Extract the [x, y] coordinate from the center of the cell holding the provided text.  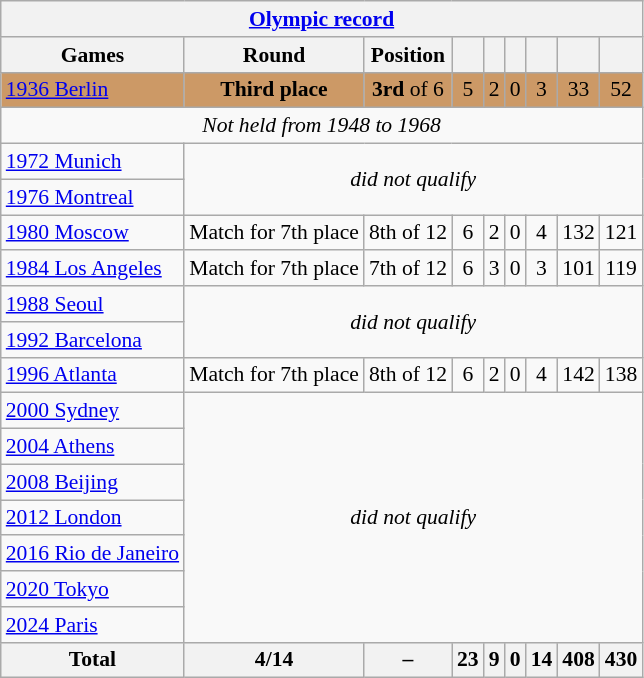
132 [578, 233]
33 [578, 90]
2008 Beijing [92, 482]
142 [578, 375]
Round [274, 55]
430 [622, 660]
Not held from 1948 to 1968 [322, 126]
1988 Seoul [92, 304]
1972 Munich [92, 162]
2004 Athens [92, 447]
3rd of 6 [408, 90]
Total [92, 660]
1936 Berlin [92, 90]
5 [468, 90]
9 [494, 660]
1996 Atlanta [92, 375]
4/14 [274, 660]
2000 Sydney [92, 411]
– [408, 660]
1992 Barcelona [92, 340]
119 [622, 269]
1984 Los Angeles [92, 269]
Position [408, 55]
7th of 12 [408, 269]
1980 Moscow [92, 233]
23 [468, 660]
138 [622, 375]
Olympic record [322, 19]
Games [92, 55]
2016 Rio de Janeiro [92, 554]
2012 London [92, 518]
Third place [274, 90]
1976 Montreal [92, 197]
2020 Tokyo [92, 589]
14 [542, 660]
121 [622, 233]
101 [578, 269]
2024 Paris [92, 625]
52 [622, 90]
408 [578, 660]
